Determine the (x, y) coordinate at the center of the cell enclosing the given text.  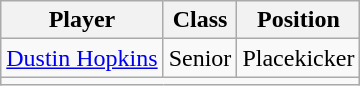
Placekicker (298, 58)
Position (298, 20)
Dustin Hopkins (82, 58)
Senior (200, 58)
Class (200, 20)
Player (82, 20)
